Detect which cell encompasses the target text, then output its [X, Y] center coordinate. 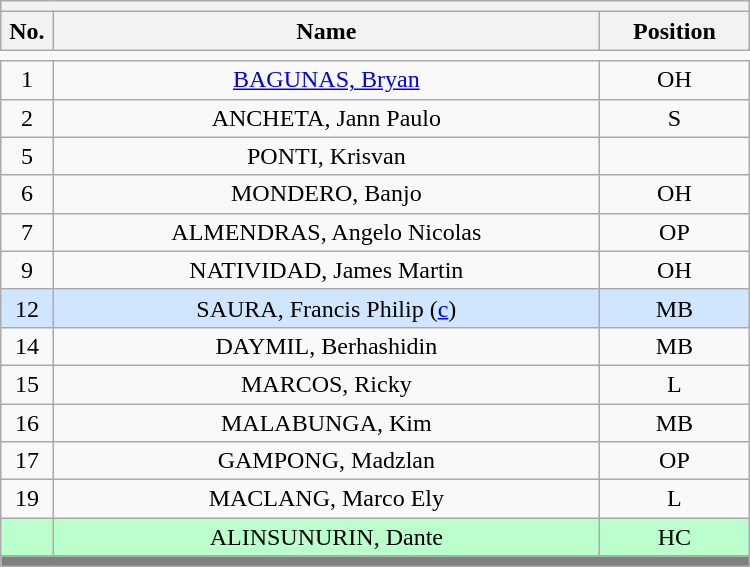
ALINSUNURIN, Dante [326, 537]
17 [27, 461]
5 [27, 156]
1 [27, 80]
MACLANG, Marco Ely [326, 499]
BAGUNAS, Bryan [326, 80]
Name [326, 31]
S [675, 118]
MALABUNGA, Kim [326, 423]
2 [27, 118]
ALMENDRAS, Angelo Nicolas [326, 232]
ANCHETA, Jann Paulo [326, 118]
DAYMIL, Berhashidin [326, 346]
HC [675, 537]
19 [27, 499]
SAURA, Francis Philip (c) [326, 308]
9 [27, 270]
16 [27, 423]
GAMPONG, Madzlan [326, 461]
MARCOS, Ricky [326, 384]
15 [27, 384]
PONTI, Krisvan [326, 156]
14 [27, 346]
6 [27, 194]
No. [27, 31]
7 [27, 232]
MONDERO, Banjo [326, 194]
NATIVIDAD, James Martin [326, 270]
12 [27, 308]
Position [675, 31]
